Return [X, Y] of the center of cell containing provided text 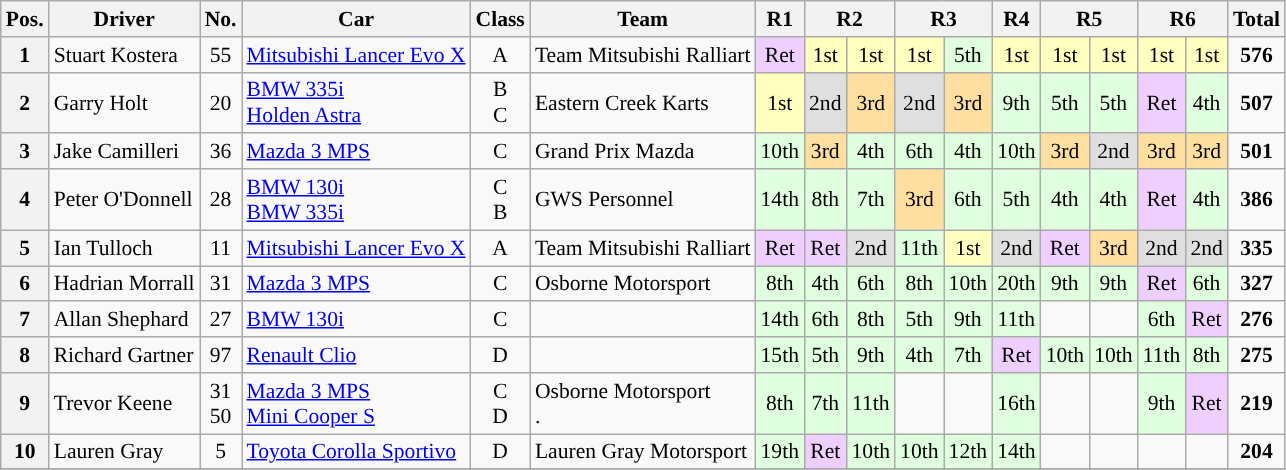
19th [780, 452]
3 [25, 152]
R3 [944, 19]
Garry Holt [124, 102]
55 [221, 55]
386 [1256, 200]
Lauren Gray [124, 452]
Hadrian Morrall [124, 284]
Stuart Kostera [124, 55]
C D [500, 404]
10 [25, 452]
2 [25, 102]
Renault Clio [356, 355]
Grand Prix Mazda [643, 152]
Total [1256, 19]
Peter O'Donnell [124, 200]
Ian Tulloch [124, 248]
576 [1256, 55]
204 [1256, 452]
BMW 130iBMW 335i [356, 200]
BMW 335iHolden Astra [356, 102]
335 [1256, 248]
Osborne Motorsport [643, 284]
Eastern Creek Karts [643, 102]
Toyota Corolla Sportivo [356, 452]
15th [780, 355]
BMW 130i [356, 320]
12th [968, 452]
R4 [1016, 19]
B C [500, 102]
501 [1256, 152]
8 [25, 355]
Driver [124, 19]
Team [643, 19]
Car [356, 19]
27 [221, 320]
31 50 [221, 404]
Pos. [25, 19]
219 [1256, 404]
R6 [1183, 19]
97 [221, 355]
Jake Camilleri [124, 152]
275 [1256, 355]
7 [25, 320]
GWS Personnel [643, 200]
9 [25, 404]
1 [25, 55]
R1 [780, 19]
No. [221, 19]
Richard Gartner [124, 355]
31 [221, 284]
20th [1016, 284]
276 [1256, 320]
28 [221, 200]
Class [500, 19]
Allan Shephard [124, 320]
C B [500, 200]
Osborne Motorsport. [643, 404]
R2 [850, 19]
6 [25, 284]
327 [1256, 284]
11 [221, 248]
36 [221, 152]
Trevor Keene [124, 404]
507 [1256, 102]
20 [221, 102]
16th [1016, 404]
Lauren Gray Motorsport [643, 452]
R5 [1090, 19]
Mazda 3 MPS Mini Cooper S [356, 404]
4 [25, 200]
